Return the (x, y) coordinate for the center point of the cell that contains the specified text.  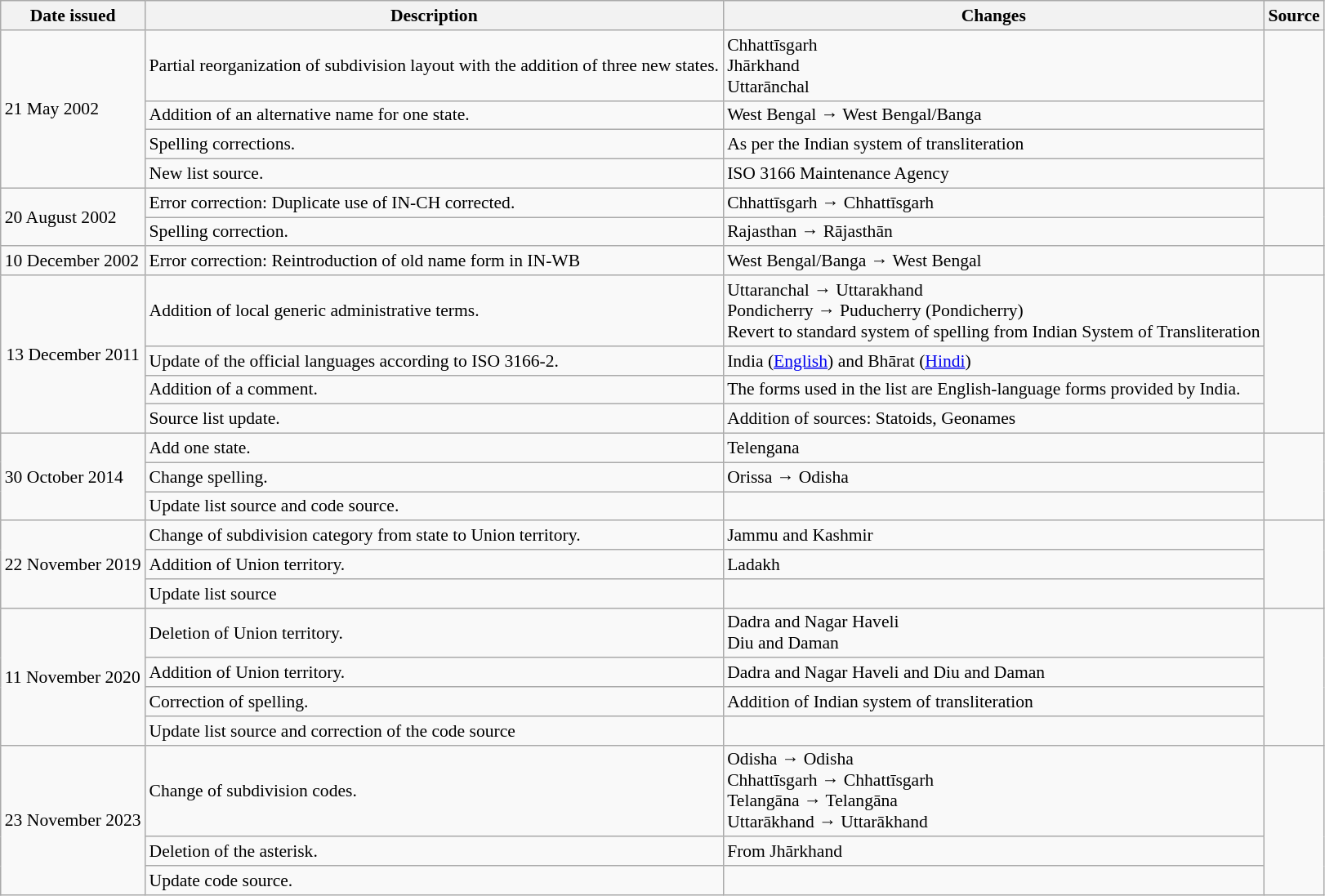
Source (1294, 16)
Update list source and correction of the code source (435, 731)
Correction of spelling. (435, 702)
West Bengal → West Bengal/Banga (993, 115)
Update list source (435, 594)
Orissa → Odisha (993, 477)
ISO 3166 Maintenance Agency (993, 174)
Ladakh (993, 564)
Source list update. (435, 419)
West Bengal/Banga → West Bengal (993, 261)
Odisha → Odisha Chhattīsgarh → Chhattīsgarh Telangāna → Telangāna Uttarākhand → Uttarākhand (993, 791)
The forms used in the list are English-language forms provided by India. (993, 390)
Dadra and Nagar Haveli and Diu and Daman (993, 673)
Update of the official languages according to ISO 3166-2. (435, 361)
13 December 2011 (74, 354)
Jammu and Kashmir (993, 536)
Dadra and Nagar Haveli Diu and Daman (993, 632)
Add one state. (435, 448)
Chhattīsgarh Jhārkhand Uttarānchal (993, 65)
30 October 2014 (74, 477)
Addition of local generic administrative terms. (435, 310)
As per the Indian system of transliteration (993, 145)
Description (435, 16)
Addition of sources: Statoids, Geonames (993, 419)
23 November 2023 (74, 820)
Telengana (993, 448)
Addition of an alternative name for one state. (435, 115)
Addition of a comment. (435, 390)
Error correction: Reintroduction of old name form in IN-WB (435, 261)
10 December 2002 (74, 261)
11 November 2020 (74, 676)
New list source. (435, 174)
Update code source. (435, 880)
Spelling correction. (435, 232)
From Jhārkhand (993, 852)
Deletion of the asterisk. (435, 852)
Error correction: Duplicate use of IN-CH corrected. (435, 203)
21 May 2002 (74, 109)
Change of subdivision codes. (435, 791)
Update list source and code source. (435, 506)
Partial reorganization of subdivision layout with the addition of three new states. (435, 65)
India (English) and Bhārat (Hindi) (993, 361)
Change of subdivision category from state to Union territory. (435, 536)
22 November 2019 (74, 565)
Addition of Indian system of transliteration (993, 702)
Date issued (74, 16)
Uttaranchal → Uttarakhand Pondicherry → Puducherry (Pondicherry) Revert to standard system of spelling from Indian System of Transliteration (993, 310)
20 August 2002 (74, 217)
Rajasthan → Rājasthān (993, 232)
Chhattīsgarh → Chhattīsgarh (993, 203)
Spelling corrections. (435, 145)
Deletion of Union territory. (435, 632)
Changes (993, 16)
Change spelling. (435, 477)
